Pinpoint the cell where the given text exists, returning its [X, Y] midpoint coordinate. 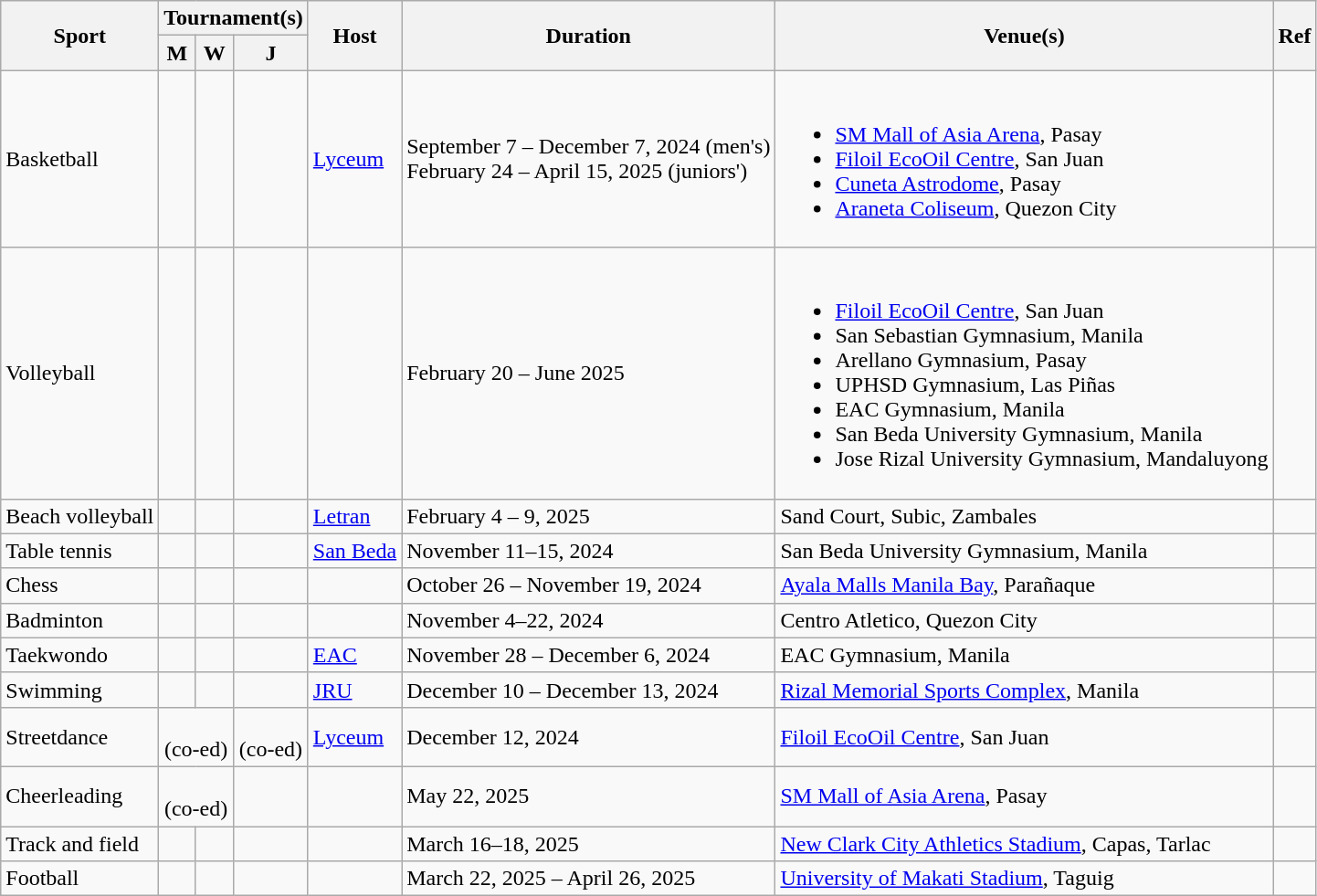
San Beda [354, 551]
Beach volleyball [80, 516]
Chess [80, 585]
December 10 – December 13, 2024 [588, 690]
Badminton [80, 620]
Rizal Memorial Sports Complex, Manila [1025, 690]
Duration [588, 36]
November 28 – December 6, 2024 [588, 655]
Taekwondo [80, 655]
EAC Gymnasium, Manila [1025, 655]
May 22, 2025 [588, 796]
March 22, 2025 – April 26, 2025 [588, 879]
Host [354, 36]
Table tennis [80, 551]
San Beda University Gymnasium, Manila [1025, 551]
Sport [80, 36]
September 7 – December 7, 2024 (men's)February 24 – April 15, 2025 (juniors') [588, 159]
M [177, 53]
JRU [354, 690]
University of Makati Stadium, Taguig [1025, 879]
EAC [354, 655]
Letran [354, 516]
November 4–22, 2024 [588, 620]
W [215, 53]
March 16–18, 2025 [588, 843]
Tournament(s) [234, 18]
Filoil EcoOil Centre, San Juan [1025, 736]
Track and field [80, 843]
J [270, 53]
Sand Court, Subic, Zambales [1025, 516]
November 11–15, 2024 [588, 551]
Football [80, 879]
SM Mall of Asia Arena, PasayFiloil EcoOil Centre, San JuanCuneta Astrodome, PasayAraneta Coliseum, Quezon City [1025, 159]
Cheerleading [80, 796]
Volleyball [80, 373]
Ayala Malls Manila Bay, Parañaque [1025, 585]
Ref [1295, 36]
SM Mall of Asia Arena, Pasay [1025, 796]
October 26 – November 19, 2024 [588, 585]
New Clark City Athletics Stadium, Capas, Tarlac [1025, 843]
Basketball [80, 159]
December 12, 2024 [588, 736]
Swimming [80, 690]
February 20 – June 2025 [588, 373]
Venue(s) [1025, 36]
Streetdance [80, 736]
Centro Atletico, Quezon City [1025, 620]
February 4 – 9, 2025 [588, 516]
